Determine the (X, Y) coordinate at the center of the cell enclosing the given text.  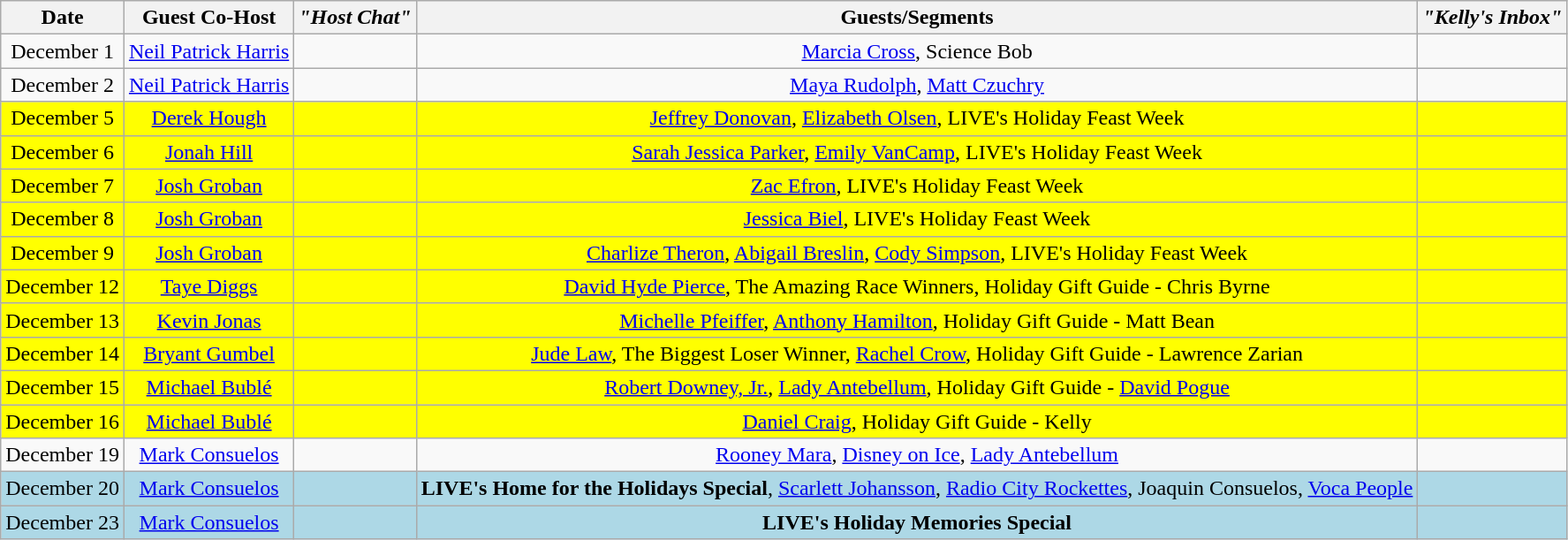
December 8 (63, 219)
December 5 (63, 118)
December 9 (63, 253)
December 6 (63, 152)
Michelle Pfeiffer, Anthony Hamilton, Holiday Gift Guide - Matt Bean (917, 320)
December 1 (63, 51)
Jude Law, The Biggest Loser Winner, Rachel Crow, Holiday Gift Guide - Lawrence Zarian (917, 354)
Rooney Mara, Disney on Ice, Lady Antebellum (917, 455)
Derek Hough (208, 118)
Robert Downey, Jr., Lady Antebellum, Holiday Gift Guide - David Pogue (917, 387)
Marcia Cross, Science Bob (917, 51)
Zac Efron, LIVE's Holiday Feast Week (917, 186)
Bryant Gumbel (208, 354)
Jessica Biel, LIVE's Holiday Feast Week (917, 219)
Date (63, 18)
Kevin Jonas (208, 320)
December 14 (63, 354)
Jonah Hill (208, 152)
December 20 (63, 489)
"Kelly's Inbox" (1493, 18)
LIVE's Home for the Holidays Special, Scarlett Johansson, Radio City Rockettes, Joaquin Consuelos, Voca People (917, 489)
LIVE's Holiday Memories Special (917, 522)
December 12 (63, 286)
Jeffrey Donovan, Elizabeth Olsen, LIVE's Holiday Feast Week (917, 118)
Daniel Craig, Holiday Gift Guide - Kelly (917, 422)
December 23 (63, 522)
Guest Co-Host (208, 18)
December 13 (63, 320)
December 7 (63, 186)
Taye Diggs (208, 286)
Guests/Segments (917, 18)
December 2 (63, 85)
Sarah Jessica Parker, Emily VanCamp, LIVE's Holiday Feast Week (917, 152)
David Hyde Pierce, The Amazing Race Winners, Holiday Gift Guide - Chris Byrne (917, 286)
December 19 (63, 455)
Charlize Theron, Abigail Breslin, Cody Simpson, LIVE's Holiday Feast Week (917, 253)
"Host Chat" (355, 18)
Maya Rudolph, Matt Czuchry (917, 85)
December 16 (63, 422)
December 15 (63, 387)
